Detect which cell encompasses the target text, then output its [X, Y] center coordinate. 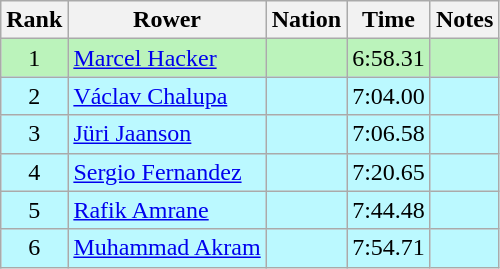
Rafik Amrane [167, 210]
2 [34, 96]
Václav Chalupa [167, 96]
7:54.71 [389, 248]
Nation [306, 20]
6 [34, 248]
Muhammad Akram [167, 248]
Rower [167, 20]
4 [34, 172]
Sergio Fernandez [167, 172]
7:44.48 [389, 210]
3 [34, 134]
Notes [464, 20]
Marcel Hacker [167, 58]
1 [34, 58]
6:58.31 [389, 58]
7:06.58 [389, 134]
7:04.00 [389, 96]
Jüri Jaanson [167, 134]
5 [34, 210]
Time [389, 20]
7:20.65 [389, 172]
Rank [34, 20]
